Identify which cell holds the provided text, then report its [X, Y] central coordinate. 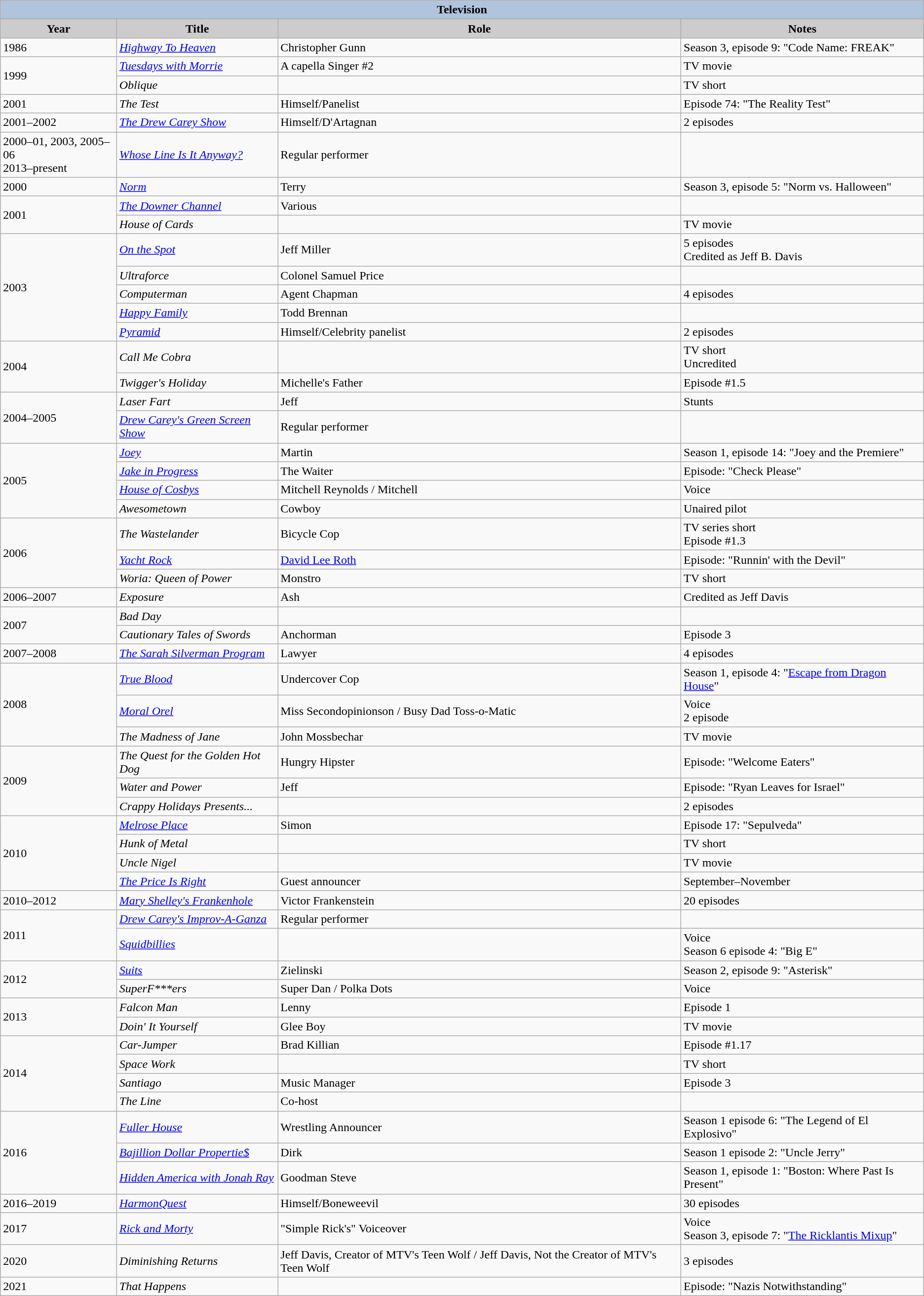
Co-host [480, 1101]
Season 1 episode 6: "The Legend of El Explosivo" [803, 1127]
TV series short Episode #1.3 [803, 534]
Episode: "Check Please" [803, 471]
5 episodes Credited as Jeff B. Davis [803, 250]
30 episodes [803, 1203]
David Lee Roth [480, 559]
Voice 2 episode [803, 711]
Cowboy [480, 509]
Colonel Samuel Price [480, 275]
Simon [480, 825]
Michelle's Father [480, 383]
The Downer Channel [197, 205]
2000–01, 2003, 2005–06 2013–present [59, 155]
Fuller House [197, 1127]
2006–2007 [59, 597]
Victor Frankenstein [480, 900]
Episode: "Nazis Notwithstanding" [803, 1286]
2008 [59, 705]
Water and Power [197, 787]
Yacht Rock [197, 559]
Norm [197, 187]
2011 [59, 935]
True Blood [197, 679]
Drew Carey's Improv-A-Ganza [197, 919]
Space Work [197, 1064]
2013 [59, 1017]
Pyramid [197, 332]
Highway To Heaven [197, 47]
Himself/Celebrity panelist [480, 332]
Awesometown [197, 509]
2014 [59, 1073]
Season 1 episode 2: "Uncle Jerry" [803, 1152]
Season 1, episode 4: "Escape from Dragon House" [803, 679]
Melrose Place [197, 825]
Exposure [197, 597]
2006 [59, 553]
On the Spot [197, 250]
2017 [59, 1228]
HarmonQuest [197, 1203]
Notes [803, 29]
1999 [59, 76]
2009 [59, 781]
Season 3, episode 5: "Norm vs. Halloween" [803, 187]
2000 [59, 187]
The Sarah Silverman Program [197, 654]
Bicycle Cop [480, 534]
Rick and Morty [197, 1228]
House of Cards [197, 224]
The Wastelander [197, 534]
Terry [480, 187]
Zielinski [480, 970]
2016–2019 [59, 1203]
The Price Is Right [197, 881]
Laser Fart [197, 401]
Jake in Progress [197, 471]
3 episodes [803, 1261]
2003 [59, 287]
Mary Shelley's Frankenhole [197, 900]
2007 [59, 625]
The Drew Carey Show [197, 122]
September–November [803, 881]
The Line [197, 1101]
Christopher Gunn [480, 47]
Various [480, 205]
Martin [480, 452]
Undercover Cop [480, 679]
Computerman [197, 294]
Cautionary Tales of Swords [197, 635]
2004 [59, 366]
2021 [59, 1286]
Squidbillies [197, 944]
1986 [59, 47]
Role [480, 29]
Jeff Davis, Creator of MTV's Teen Wolf / Jeff Davis, Not the Creator of MTV's Teen Wolf [480, 1261]
Wrestling Announcer [480, 1127]
Oblique [197, 85]
Tuesdays with Morrie [197, 66]
Falcon Man [197, 1008]
Episode 74: "The Reality Test" [803, 104]
Miss Secondopinionson / Busy Dad Toss-o-Matic [480, 711]
A capella Singer #2 [480, 66]
Episode: "Runnin' with the Devil" [803, 559]
Drew Carey's Green Screen Show [197, 427]
Year [59, 29]
Season 3, episode 9: "Code Name: FREAK" [803, 47]
Bad Day [197, 616]
Guest announcer [480, 881]
Voice Season 6 episode 4: "Big E" [803, 944]
Uncle Nigel [197, 863]
Episode 17: "Sepulveda" [803, 825]
Call Me Cobra [197, 357]
Credited as Jeff Davis [803, 597]
Episode #1.5 [803, 383]
The Waiter [480, 471]
SuperF***ers [197, 989]
2010 [59, 853]
2001–2002 [59, 122]
2012 [59, 980]
Glee Boy [480, 1026]
Ultraforce [197, 275]
TV short Uncredited [803, 357]
"Simple Rick's" Voiceover [480, 1228]
Lawyer [480, 654]
Anchorman [480, 635]
Himself/Panelist [480, 104]
The Madness of Jane [197, 737]
Bajillion Dollar Propertie$ [197, 1152]
2020 [59, 1261]
Hungry Hipster [480, 762]
Episode: "Ryan Leaves for Israel" [803, 787]
Stunts [803, 401]
2007–2008 [59, 654]
The Test [197, 104]
2016 [59, 1152]
Episode #1.17 [803, 1045]
Season 2, episode 9: "Asterisk" [803, 970]
Brad Killian [480, 1045]
2004–2005 [59, 418]
Season 1, episode 14: "Joey and the Premiere" [803, 452]
The Quest for the Golden Hot Dog [197, 762]
Diminishing Returns [197, 1261]
Unaired pilot [803, 509]
Woria: Queen of Power [197, 578]
Happy Family [197, 313]
Monstro [480, 578]
Todd Brennan [480, 313]
Ash [480, 597]
Agent Chapman [480, 294]
Car-Jumper [197, 1045]
Super Dan / Polka Dots [480, 989]
Mitchell Reynolds / Mitchell [480, 490]
Music Manager [480, 1083]
Twigger's Holiday [197, 383]
Jeff Miller [480, 250]
Doin' It Yourself [197, 1026]
Santiago [197, 1083]
Moral Orel [197, 711]
Joey [197, 452]
2005 [59, 480]
Television [462, 10]
Title [197, 29]
Episode 1 [803, 1008]
2010–2012 [59, 900]
Hunk of Metal [197, 844]
Dirk [480, 1152]
Suits [197, 970]
Voice Season 3, episode 7: "The Ricklantis Mixup" [803, 1228]
Hidden America with Jonah Ray [197, 1178]
Himself/D'Artagnan [480, 122]
Goodman Steve [480, 1178]
Lenny [480, 1008]
Episode: "Welcome Eaters" [803, 762]
That Happens [197, 1286]
Whose Line Is It Anyway? [197, 155]
Season 1, episode 1: "Boston: Where Past Is Present" [803, 1178]
20 episodes [803, 900]
John Mossbechar [480, 737]
Himself/Boneweevil [480, 1203]
House of Cosbys [197, 490]
Crappy Holidays Presents... [197, 806]
